Scan for the cell matching the given text and deliver its [x, y] coordinate at center. 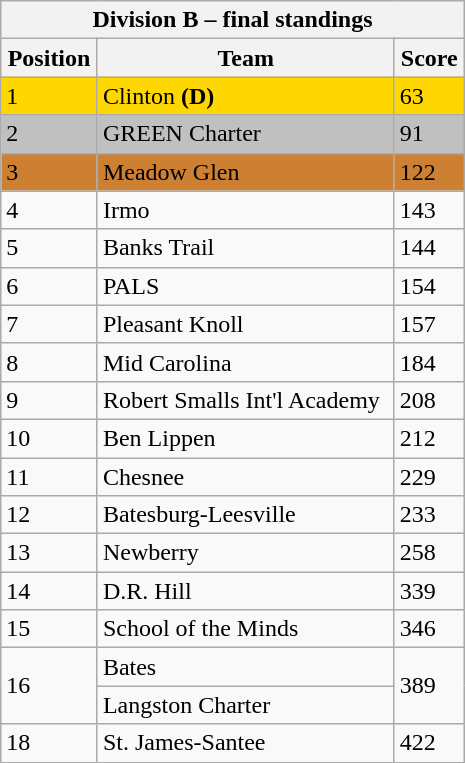
Meadow Glen [246, 172]
15 [50, 629]
13 [50, 553]
Batesburg-Leesville [246, 515]
122 [429, 172]
1 [50, 96]
12 [50, 515]
8 [50, 362]
Pleasant Knoll [246, 324]
Mid Carolina [246, 362]
157 [429, 324]
16 [50, 686]
4 [50, 210]
Robert Smalls Int'l Academy [246, 400]
422 [429, 743]
Division B – final standings [233, 20]
143 [429, 210]
2 [50, 134]
91 [429, 134]
184 [429, 362]
Bates [246, 667]
233 [429, 515]
208 [429, 400]
5 [50, 248]
Score [429, 58]
11 [50, 477]
Ben Lippen [246, 438]
346 [429, 629]
Team [246, 58]
Banks Trail [246, 248]
10 [50, 438]
154 [429, 286]
9 [50, 400]
School of the Minds [246, 629]
3 [50, 172]
Irmo [246, 210]
18 [50, 743]
Position [50, 58]
Clinton (D) [246, 96]
6 [50, 286]
389 [429, 686]
258 [429, 553]
144 [429, 248]
PALS [246, 286]
St. James-Santee [246, 743]
D.R. Hill [246, 591]
Newberry [246, 553]
Langston Charter [246, 705]
14 [50, 591]
229 [429, 477]
339 [429, 591]
Chesnee [246, 477]
63 [429, 96]
212 [429, 438]
7 [50, 324]
GREEN Charter [246, 134]
